For the text-containing cell, return its midpoint in (X, Y) coordinate format. 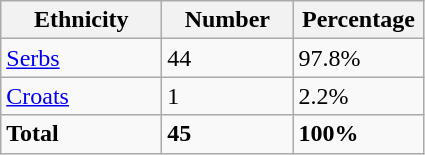
45 (228, 134)
97.8% (358, 58)
44 (228, 58)
2.2% (358, 96)
Ethnicity (82, 20)
Serbs (82, 58)
100% (358, 134)
Croats (82, 96)
Percentage (358, 20)
1 (228, 96)
Total (82, 134)
Number (228, 20)
